Scan for the cell matching the given text and deliver its [X, Y] coordinate at center. 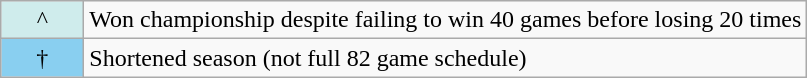
^ [42, 20]
† [42, 58]
Won championship despite failing to win 40 games before losing 20 times [446, 20]
Shortened season (not full 82 game schedule) [446, 58]
